Return the [X, Y] coordinate for the center point of the cell that contains the specified text.  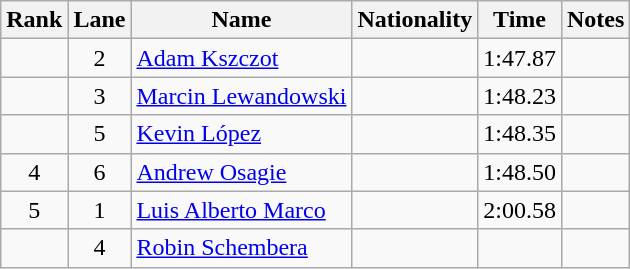
Kevin López [242, 134]
1:48.23 [520, 96]
Andrew Osagie [242, 172]
Nationality [415, 20]
1:47.87 [520, 58]
Adam Kszczot [242, 58]
3 [100, 96]
Luis Alberto Marco [242, 210]
Lane [100, 20]
Robin Schembera [242, 248]
1:48.35 [520, 134]
2 [100, 58]
1:48.50 [520, 172]
1 [100, 210]
2:00.58 [520, 210]
Name [242, 20]
6 [100, 172]
Marcin Lewandowski [242, 96]
Notes [595, 20]
Rank [34, 20]
Time [520, 20]
